Capture the cell that displays the provided text and extract its [x, y] central coordinate. 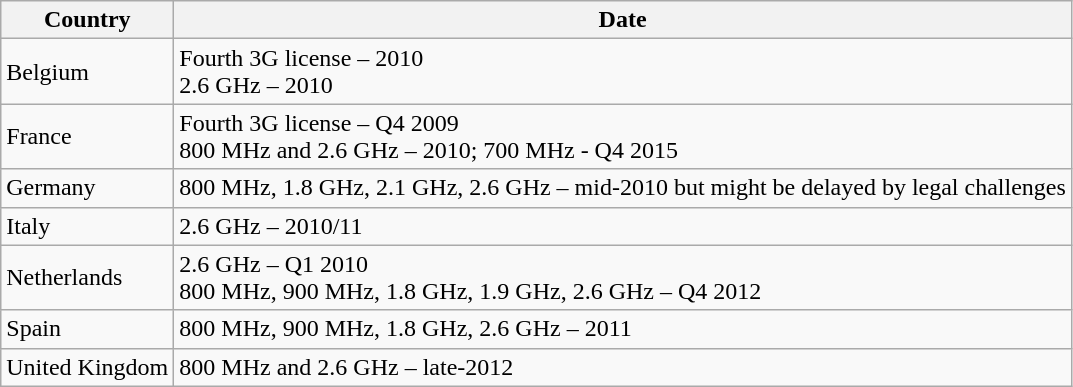
2.6 GHz – 2010/11 [623, 226]
800 MHz, 900 MHz, 1.8 GHz, 2.6 GHz – 2011 [623, 329]
Italy [88, 226]
Country [88, 20]
Spain [88, 329]
2.6 GHz – Q1 2010800 MHz, 900 MHz, 1.8 GHz, 1.9 GHz, 2.6 GHz – Q4 2012 [623, 278]
Germany [88, 188]
Belgium [88, 72]
Date [623, 20]
800 MHz, 1.8 GHz, 2.1 GHz, 2.6 GHz – mid-2010 but might be delayed by legal challenges [623, 188]
Fourth 3G license – 20102.6 GHz – 2010 [623, 72]
Fourth 3G license – Q4 2009800 MHz and 2.6 GHz – 2010; 700 MHz - Q4 2015 [623, 136]
800 MHz and 2.6 GHz – late-2012 [623, 367]
Netherlands [88, 278]
France [88, 136]
United Kingdom [88, 367]
